Detect which cell encompasses the target text, then output its (x, y) center coordinate. 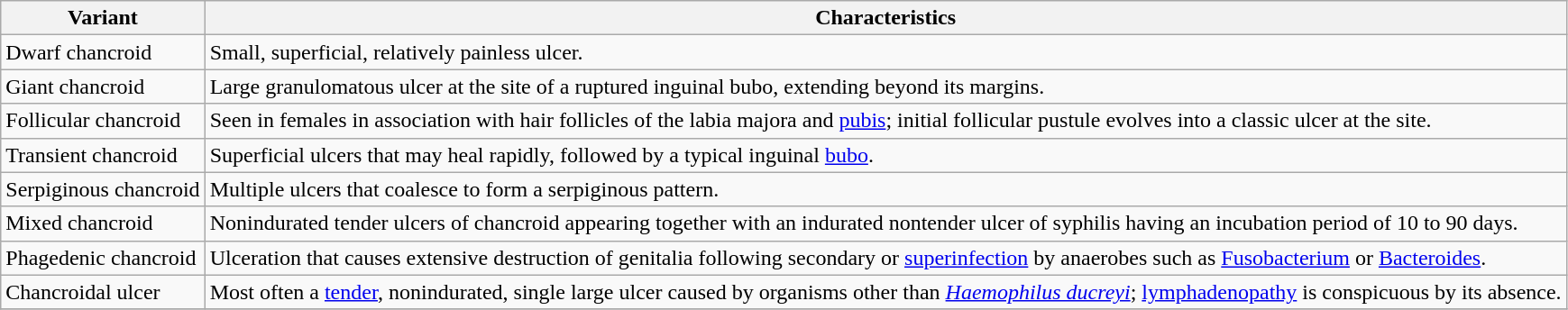
Phagedenic chancroid (103, 258)
Transient chancroid (103, 155)
Superficial ulcers that may heal rapidly, followed by a typical inguinal bubo. (885, 155)
Giant chancroid (103, 87)
Characteristics (885, 18)
Variant (103, 18)
Large granulomatous ulcer at the site of a ruptured inguinal bubo, extending beyond its margins. (885, 87)
Multiple ulcers that coalesce to form a serpiginous pattern. (885, 189)
Small, superficial, relatively painless ulcer. (885, 52)
Mixed chancroid (103, 223)
Serpiginous chancroid (103, 189)
Ulceration that causes extensive destruction of genitalia following secondary or superinfection by anaerobes such as Fusobacterium or Bacteroides. (885, 258)
Dwarf chancroid (103, 52)
Chancroidal ulcer (103, 292)
Follicular chancroid (103, 121)
